Return the (X, Y) coordinate for the center point of the cell that contains the specified text.  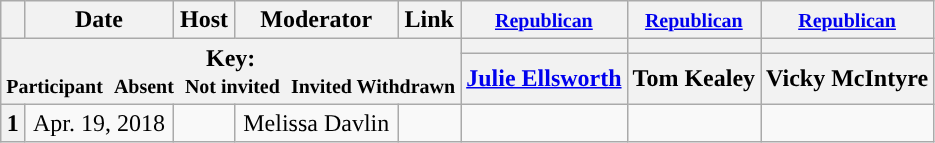
Apr. 19, 2018 (100, 123)
1 (13, 123)
Vicky McIntyre (848, 78)
Tom Kealey (694, 78)
Key: Participant Absent Not invited Invited Withdrawn (231, 72)
Link (430, 20)
Melissa Davlin (316, 123)
Moderator (316, 20)
Julie Ellsworth (544, 78)
Date (100, 20)
Host (204, 20)
